Determine the [x, y] coordinate at the center of the cell enclosing the given text.  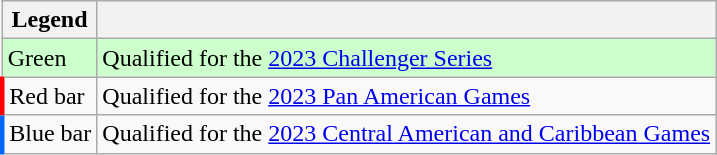
Blue bar [50, 134]
Red bar [50, 96]
Qualified for the 2023 Central American and Caribbean Games [406, 134]
Legend [50, 20]
Qualified for the 2023 Pan American Games [406, 96]
Qualified for the 2023 Challenger Series [406, 58]
Green [50, 58]
